From the cell containing the given text, extract its center point as (x, y) coordinate. 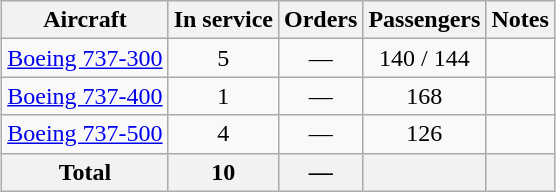
Boeing 737-500 (85, 134)
5 (223, 58)
1 (223, 96)
In service (223, 20)
10 (223, 172)
126 (424, 134)
Notes (520, 20)
Boeing 737-300 (85, 58)
Total (85, 172)
Boeing 737-400 (85, 96)
140 / 144 (424, 58)
Orders (320, 20)
Passengers (424, 20)
Aircraft (85, 20)
168 (424, 96)
4 (223, 134)
